Determine the (x, y) coordinate at the center of the cell enclosing the given text.  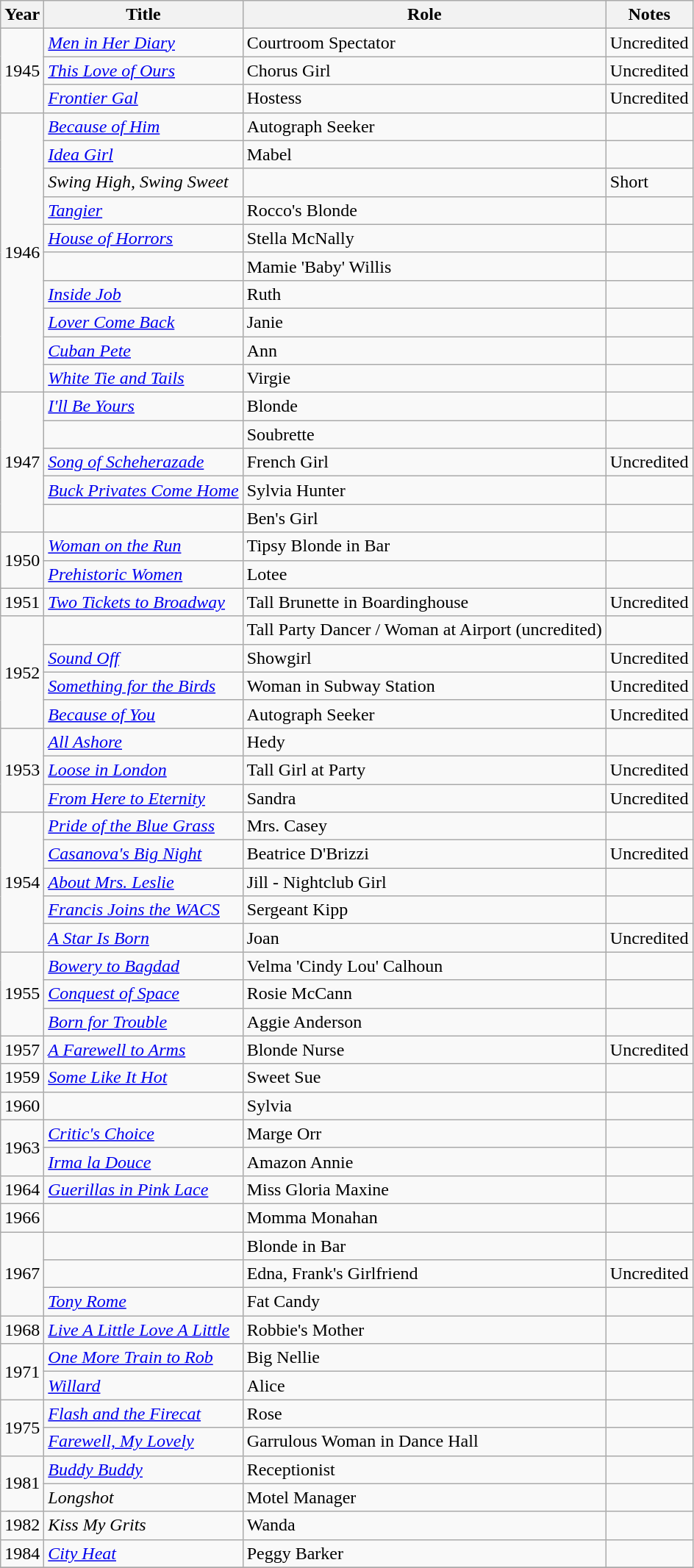
Woman on the Run (143, 546)
Sergeant Kipp (424, 910)
Robbie's Mother (424, 1330)
Something for the Birds (143, 686)
Ann (424, 351)
Blonde Nurse (424, 1050)
Hedy (424, 742)
1960 (22, 1106)
Beatrice D'Brizzi (424, 854)
Stella McNally (424, 238)
Receptionist (424, 1469)
Wanda (424, 1525)
Short (649, 182)
Big Nellie (424, 1358)
1964 (22, 1189)
Sandra (424, 798)
Amazon Annie (424, 1161)
Peggy Barker (424, 1553)
About Mrs. Leslie (143, 882)
Sweet Sue (424, 1078)
1967 (22, 1274)
Jill - Nightclub Girl (424, 882)
Janie (424, 322)
Aggie Anderson (424, 1022)
Tangier (143, 210)
Velma 'Cindy Lou' Calhoun (424, 966)
I'll Be Yours (143, 407)
From Here to Eternity (143, 798)
White Tie and Tails (143, 379)
Flash and the Firecat (143, 1414)
Alice (424, 1386)
Live A Little Love A Little (143, 1330)
Guerillas in Pink Lace (143, 1189)
All Ashore (143, 742)
Tipsy Blonde in Bar (424, 546)
1957 (22, 1050)
House of Horrors (143, 238)
Soubrette (424, 434)
Virgie (424, 379)
Pride of the Blue Grass (143, 826)
Tony Rome (143, 1302)
Buddy Buddy (143, 1469)
A Star Is Born (143, 938)
French Girl (424, 462)
Kiss My Grits (143, 1525)
Rocco's Blonde (424, 210)
1951 (22, 602)
1982 (22, 1525)
1984 (22, 1553)
Blonde (424, 407)
1959 (22, 1078)
Casanova's Big Night (143, 854)
Hostess (424, 99)
This Love of Ours (143, 71)
Prehistoric Women (143, 574)
1966 (22, 1217)
Ben's Girl (424, 518)
1981 (22, 1483)
Fat Candy (424, 1302)
Lotee (424, 574)
Farewell, My Lovely (143, 1442)
Song of Scheherazade (143, 462)
1968 (22, 1330)
Blonde in Bar (424, 1246)
Ruth (424, 294)
Irma la Douce (143, 1161)
Born for Trouble (143, 1022)
Motel Manager (424, 1497)
Joan (424, 938)
Title (143, 15)
1952 (22, 672)
Loose in London (143, 770)
Year (22, 15)
Miss Gloria Maxine (424, 1189)
Longshot (143, 1497)
Rosie McCann (424, 994)
Because of You (143, 714)
Mrs. Casey (424, 826)
Bowery to Bagdad (143, 966)
Conquest of Space (143, 994)
Edna, Frank's Girlfriend (424, 1274)
1953 (22, 770)
Sylvia (424, 1106)
Tall Party Dancer / Woman at Airport (uncredited) (424, 630)
Showgirl (424, 658)
Courtroom Spectator (424, 43)
Role (424, 15)
Notes (649, 15)
Men in Her Diary (143, 43)
1947 (22, 462)
1963 (22, 1148)
Cuban Pete (143, 351)
1975 (22, 1428)
Marge Orr (424, 1134)
Sound Off (143, 658)
Willard (143, 1386)
Garrulous Woman in Dance Hall (424, 1442)
1946 (22, 253)
Some Like It Hot (143, 1078)
Frontier Gal (143, 99)
Buck Privates Come Home (143, 490)
1945 (22, 71)
Lover Come Back (143, 322)
1950 (22, 560)
Momma Monahan (424, 1217)
1955 (22, 994)
Critic's Choice (143, 1134)
Because of Him (143, 126)
Tall Brunette in Boardinghouse (424, 602)
Woman in Subway Station (424, 686)
Francis Joins the WACS (143, 910)
1971 (22, 1372)
A Farewell to Arms (143, 1050)
1954 (22, 882)
Swing High, Swing Sweet (143, 182)
Tall Girl at Party (424, 770)
City Heat (143, 1553)
Sylvia Hunter (424, 490)
Inside Job (143, 294)
Mamie 'Baby' Willis (424, 266)
Rose (424, 1414)
One More Train to Rob (143, 1358)
Mabel (424, 154)
Two Tickets to Broadway (143, 602)
Idea Girl (143, 154)
Chorus Girl (424, 71)
